Capture the cell that displays the provided text and extract its (X, Y) central coordinate. 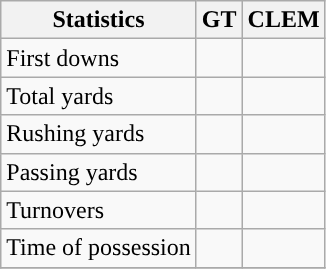
Passing yards (99, 172)
Rushing yards (99, 134)
GT (219, 20)
Total yards (99, 96)
Statistics (99, 20)
Time of possession (99, 248)
CLEM (284, 20)
Turnovers (99, 210)
First downs (99, 58)
